For the text-containing cell, return its midpoint in (x, y) coordinate format. 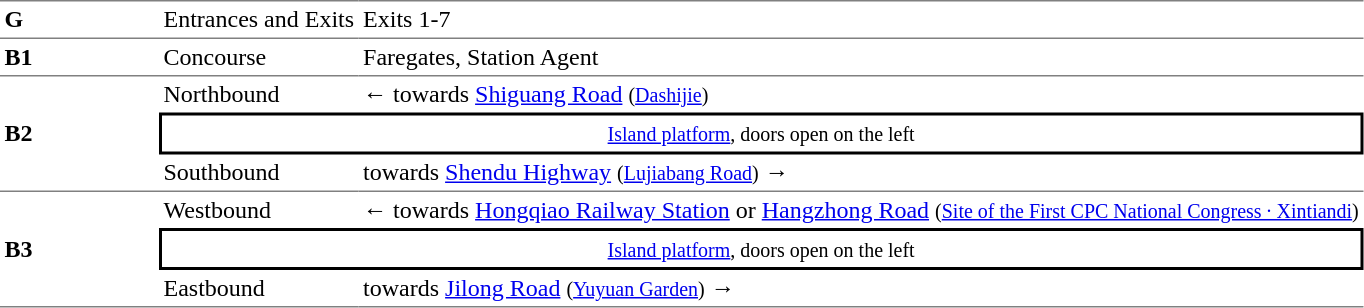
Eastbound (259, 289)
Southbound (259, 173)
B1 (80, 58)
← towards Shiguang Road (Dashijie) (862, 94)
Entrances and Exits (259, 20)
Exits 1-7 (862, 20)
Westbound (259, 210)
Concourse (259, 58)
towards Jilong Road (Yuyuan Garden) → (862, 289)
B2 (80, 134)
← towards Hongqiao Railway Station or Hangzhong Road (Site of the First CPC National Congress · Xintiandi) (862, 210)
G (80, 20)
towards Shendu Highway (Lujiabang Road) → (862, 173)
Northbound (259, 94)
B3 (80, 250)
Faregates, Station Agent (862, 58)
